Capture the cell that displays the provided text and extract its [X, Y] central coordinate. 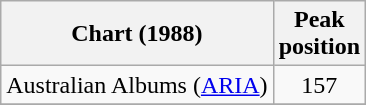
Australian Albums (ARIA) [137, 85]
157 [319, 85]
Peakposition [319, 34]
Chart (1988) [137, 34]
